Identify which cell holds the provided text, then report its (X, Y) central coordinate. 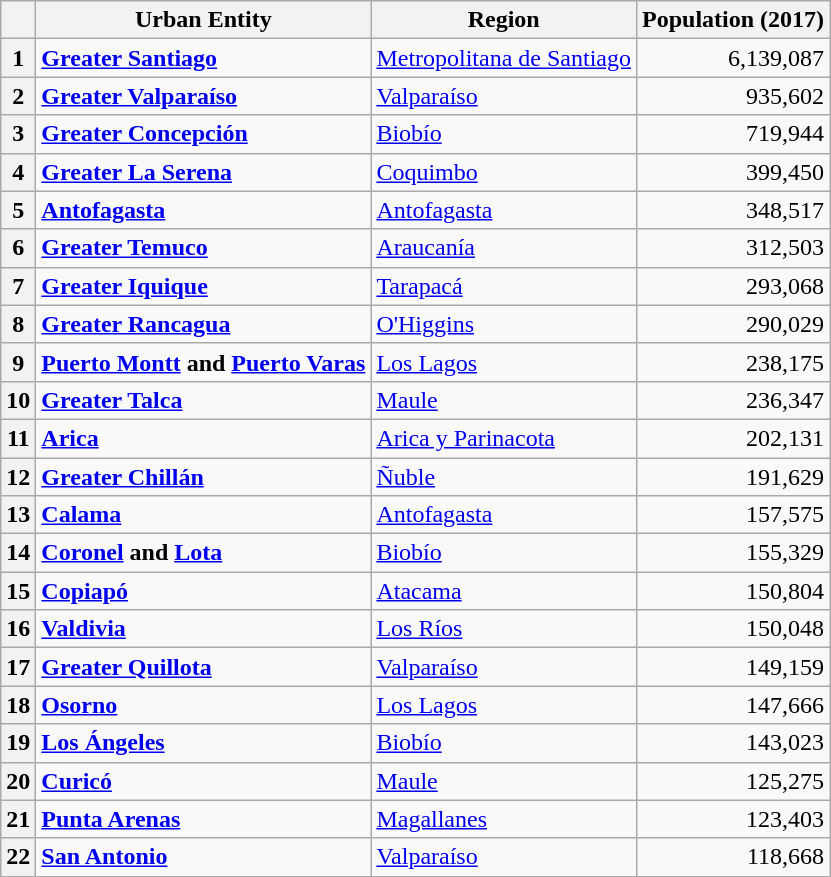
21 (18, 819)
O'Higgins (504, 324)
Tarapacá (504, 286)
149,159 (734, 667)
Araucanía (504, 248)
Greater Santiago (204, 58)
202,131 (734, 438)
290,029 (734, 324)
150,048 (734, 629)
14 (18, 553)
147,666 (734, 705)
Greater Rancagua (204, 324)
Ñuble (504, 477)
Greater Quillota (204, 667)
4 (18, 172)
Greater La Serena (204, 172)
Greater Iquique (204, 286)
Puerto Montt and Puerto Varas (204, 362)
Coronel and Lota (204, 553)
16 (18, 629)
Urban Entity (204, 20)
Los Ángeles (204, 743)
3 (18, 134)
125,275 (734, 781)
Los Ríos (504, 629)
Greater Chillán (204, 477)
1 (18, 58)
9 (18, 362)
Population (2017) (734, 20)
Calama (204, 515)
155,329 (734, 553)
143,023 (734, 743)
191,629 (734, 477)
719,944 (734, 134)
236,347 (734, 400)
6,139,087 (734, 58)
238,175 (734, 362)
123,403 (734, 819)
Metropolitana de Santiago (504, 58)
Greater Talca (204, 400)
San Antonio (204, 857)
293,068 (734, 286)
Arica y Parinacota (504, 438)
348,517 (734, 210)
13 (18, 515)
6 (18, 248)
Region (504, 20)
5 (18, 210)
8 (18, 324)
118,668 (734, 857)
399,450 (734, 172)
22 (18, 857)
Magallanes (504, 819)
150,804 (734, 591)
11 (18, 438)
2 (18, 96)
10 (18, 400)
15 (18, 591)
Copiapó (204, 591)
Curicó (204, 781)
Greater Concepción (204, 134)
312,503 (734, 248)
18 (18, 705)
20 (18, 781)
19 (18, 743)
Osorno (204, 705)
157,575 (734, 515)
Greater Temuco (204, 248)
Arica (204, 438)
17 (18, 667)
12 (18, 477)
Atacama (504, 591)
Coquimbo (504, 172)
Greater Valparaíso (204, 96)
Punta Arenas (204, 819)
Valdivia (204, 629)
7 (18, 286)
935,602 (734, 96)
